Scan for the cell matching the given text and deliver its [X, Y] coordinate at center. 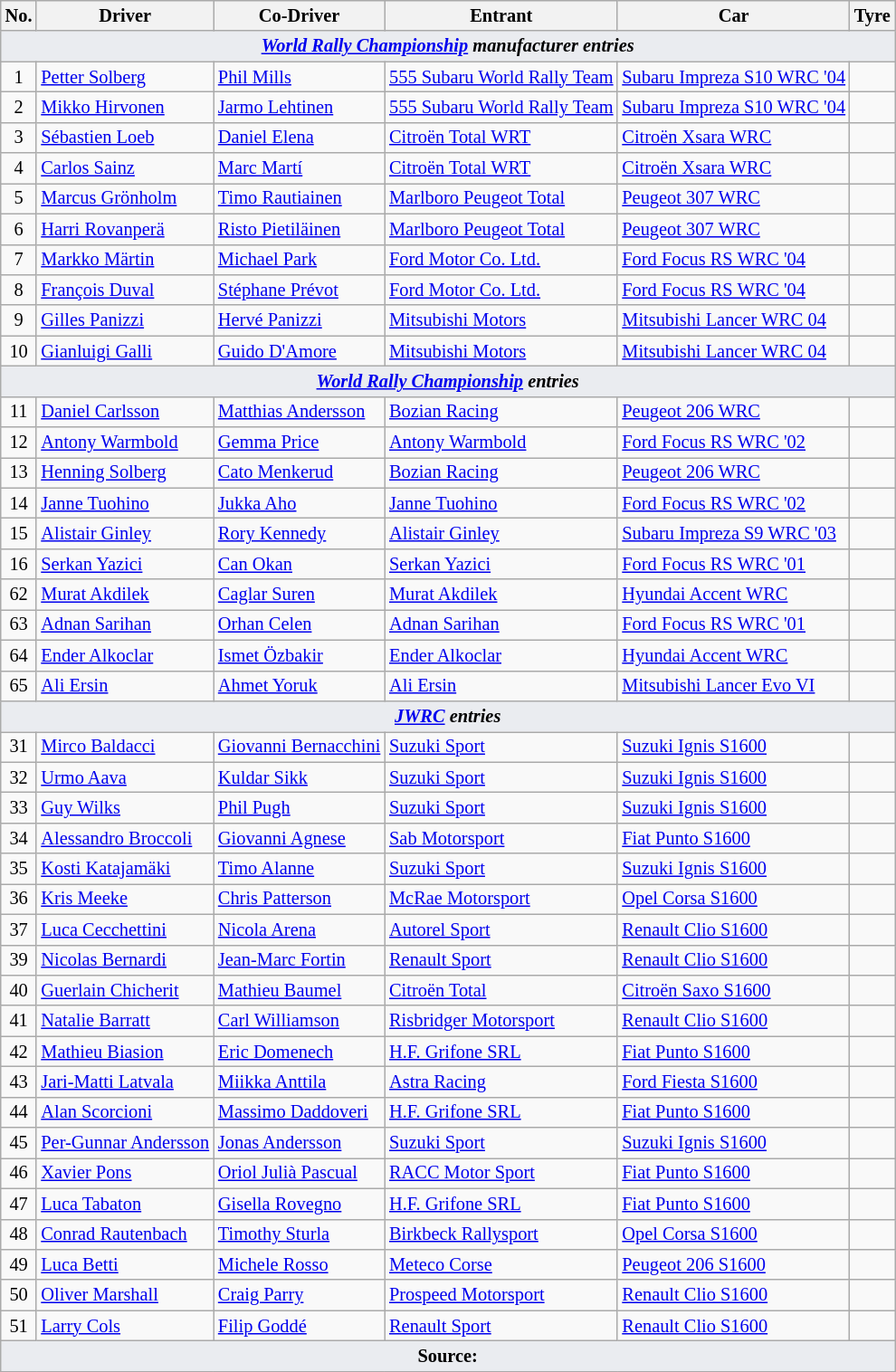
Carl Williamson [299, 1021]
16 [19, 564]
Giovanni Agnese [299, 838]
14 [19, 503]
42 [19, 1052]
Entrant [501, 15]
Luca Cecchettini [125, 929]
Michael Park [299, 260]
62 [19, 595]
Risto Pietiläinen [299, 229]
Alessandro Broccoli [125, 838]
13 [19, 472]
45 [19, 1143]
32 [19, 777]
Henning Solberg [125, 472]
40 [19, 990]
Oriol Julià Pascual [299, 1173]
7 [19, 260]
Can Okan [299, 564]
Sébastien Loeb [125, 138]
Giovanni Bernacchini [299, 747]
World Rally Championship manufacturer entries [448, 46]
4 [19, 168]
Risbridger Motorsport [501, 1021]
Jari-Matti Latvala [125, 1081]
Caglar Suren [299, 595]
Kris Meeke [125, 899]
François Duval [125, 290]
Tyre [872, 15]
No. [19, 15]
Urmo Aava [125, 777]
Petter Solberg [125, 77]
Daniel Carlsson [125, 412]
Nicolas Bernardi [125, 960]
World Rally Championship entries [448, 381]
Kosti Katajamäki [125, 869]
12 [19, 443]
Timo Alanne [299, 869]
Conrad Rautenbach [125, 1234]
Guido D'Amore [299, 351]
31 [19, 747]
Sab Motorsport [501, 838]
15 [19, 533]
34 [19, 838]
Craig Parry [299, 1295]
Gemma Price [299, 443]
Source: [448, 1356]
Cato Menkerud [299, 472]
Chris Patterson [299, 899]
Filip Goddé [299, 1326]
Peugeot 206 S1600 [733, 1264]
Timothy Sturla [299, 1234]
5 [19, 198]
Massimo Daddoveri [299, 1112]
Meteco Corse [501, 1264]
43 [19, 1081]
47 [19, 1204]
Xavier Pons [125, 1173]
10 [19, 351]
Marcus Grönholm [125, 198]
Kuldar Sikk [299, 777]
Harri Rovanperä [125, 229]
8 [19, 290]
Jean-Marc Fortin [299, 960]
46 [19, 1173]
Orhan Celen [299, 624]
Timo Rautiainen [299, 198]
6 [19, 229]
Gisella Rovegno [299, 1204]
Daniel Elena [299, 138]
RACC Motor Sport [501, 1173]
50 [19, 1295]
Mikko Hirvonen [125, 107]
1 [19, 77]
2 [19, 107]
Car [733, 15]
65 [19, 686]
Michele Rosso [299, 1264]
Luca Betti [125, 1264]
Driver [125, 15]
Mathieu Baumel [299, 990]
Matthias Andersson [299, 412]
Larry Cols [125, 1326]
Alan Scorcioni [125, 1112]
Mitsubishi Lancer Evo VI [733, 686]
Ford Fiesta S1600 [733, 1081]
Astra Racing [501, 1081]
Citroën Saxo S1600 [733, 990]
36 [19, 899]
Natalie Barratt [125, 1021]
44 [19, 1112]
51 [19, 1326]
Birkbeck Rallysport [501, 1234]
JWRC entries [448, 716]
Prospeed Motorsport [501, 1295]
Hervé Panizzi [299, 320]
Mirco Baldacci [125, 747]
41 [19, 1021]
Markko Märtin [125, 260]
Eric Domenech [299, 1052]
Jonas Andersson [299, 1143]
Jukka Aho [299, 503]
Carlos Sainz [125, 168]
Gianluigi Galli [125, 351]
64 [19, 655]
35 [19, 869]
Mathieu Biasion [125, 1052]
48 [19, 1234]
Jarmo Lehtinen [299, 107]
Rory Kennedy [299, 533]
9 [19, 320]
Autorel Sport [501, 929]
Miikka Anttila [299, 1081]
McRae Motorsport [501, 899]
33 [19, 807]
Citroën Total [501, 990]
Guerlain Chicherit [125, 990]
Subaru Impreza S9 WRC '03 [733, 533]
Gilles Panizzi [125, 320]
Phil Mills [299, 77]
Phil Pugh [299, 807]
39 [19, 960]
3 [19, 138]
Per-Gunnar Andersson [125, 1143]
Co-Driver [299, 15]
63 [19, 624]
37 [19, 929]
Ismet Özbakir [299, 655]
Marc Martí [299, 168]
Guy Wilks [125, 807]
Ahmet Yoruk [299, 686]
Luca Tabaton [125, 1204]
11 [19, 412]
Oliver Marshall [125, 1295]
49 [19, 1264]
Nicola Arena [299, 929]
Stéphane Prévot [299, 290]
